Output the (X, Y) coordinate of the center of the cell containing the given text.  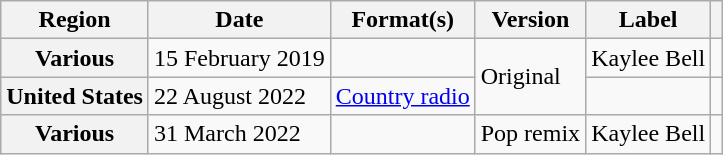
Original (530, 77)
United States (75, 96)
Format(s) (402, 20)
Version (530, 20)
31 March 2022 (239, 134)
Country radio (402, 96)
Pop remix (530, 134)
Region (75, 20)
Date (239, 20)
Label (648, 20)
22 August 2022 (239, 96)
15 February 2019 (239, 58)
